Capture the cell that displays the provided text and extract its [X, Y] central coordinate. 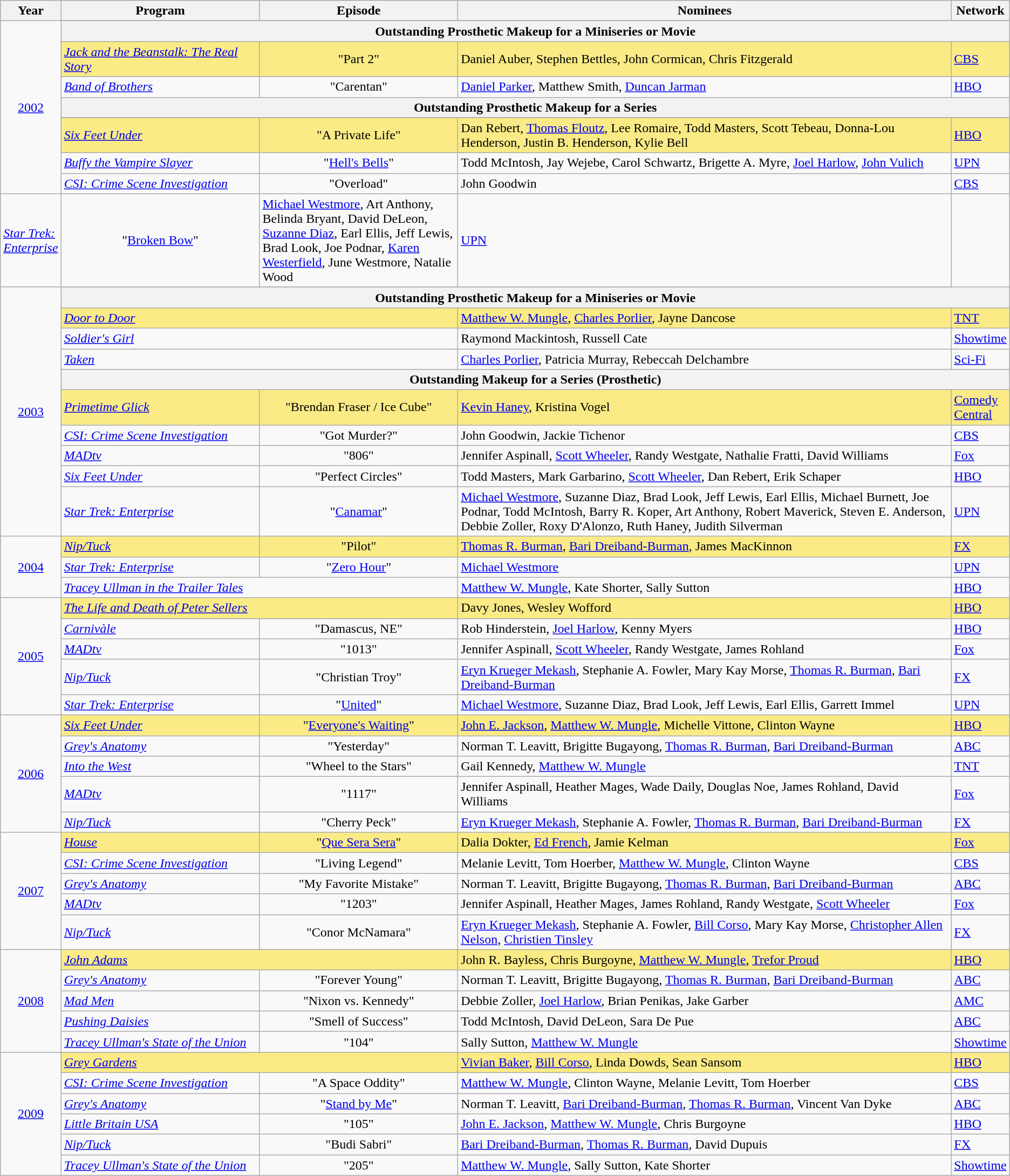
2007 [31, 891]
Dan Rebert, Thomas Floutz, Lee Romaire, Todd Masters, Scott Tebeau, Donna-Lou Henderson, Justin B. Henderson, Kylie Bell [705, 135]
"Que Sera Sera" [359, 843]
"Pilot" [359, 546]
John E. Jackson, Matthew W. Mungle, Michelle Vittone, Clinton Wayne [705, 725]
"Nixon vs. Kennedy" [359, 1001]
Bari Dreiband-Burman, Thomas R. Burman, David Dupuis [705, 1145]
"Yesterday" [359, 746]
"Brendan Fraser / Ice Cube" [359, 408]
Thomas R. Burman, Bari Dreiband-Burman, James MacKinnon [705, 546]
Todd McIntosh, Jay Wejebe, Carol Schwartz, Brigette A. Myre, Joel Harlow, John Vulich [705, 163]
"Carentan" [359, 87]
AMC [980, 1001]
Jennifer Aspinall, Scott Wheeler, Randy Westgate, Nathalie Fratti, David Williams [705, 456]
John R. Bayless, Chris Burgoyne, Matthew W. Mungle, Trefor Proud [705, 960]
Daniel Parker, Matthew Smith, Duncan Jarman [705, 87]
House [160, 843]
Comedy Central [980, 408]
Matthew W. Mungle, Kate Shorter, Sally Sutton [705, 587]
"Christian Troy" [359, 676]
"Part 2" [359, 59]
Daniel Auber, Stephen Bettles, John Cormican, Chris Fitzgerald [705, 59]
Jennifer Aspinall, Heather Mages, Wade Daily, Douglas Noe, James Rohland, David Williams [705, 794]
Tracey Ullman in the Trailer Tales [260, 587]
John Goodwin, Jackie Tichenor [705, 435]
2002 [31, 107]
"Perfect Circles" [359, 476]
"Hell's Bells" [359, 163]
Taken [260, 359]
Jennifer Aspinall, Heather Mages, James Rohland, Randy Westgate, Scott Wheeler [705, 904]
"Stand by Me" [359, 1103]
Pushing Daisies [160, 1021]
"A Space Oddity" [359, 1083]
John Adams [260, 960]
The Life and Death of Peter Sellers [260, 608]
"Forever Young" [359, 980]
Band of Brothers [160, 87]
Michael Westmore, Suzanne Diaz, Brad Look, Jeff Lewis, Earl Ellis, Garrett Immel [705, 705]
Year [31, 11]
"Smell of Success" [359, 1021]
Norman T. Leavitt, Bari Dreiband-Burman, Thomas R. Burman, Vincent Van Dyke [705, 1103]
Eryn Krueger Mekash, Stephanie A. Fowler, Mary Kay Morse, Thomas R. Burman, Bari Dreiband-Burman [705, 676]
"Conor McNamara" [359, 932]
Raymond Mackintosh, Russell Cate [705, 338]
"1013" [359, 649]
Gail Kennedy, Matthew W. Mungle [705, 767]
Matthew W. Mungle, Sally Sutton, Kate Shorter [705, 1165]
"Living Legend" [359, 863]
"205" [359, 1165]
"Wheel to the Stars" [359, 767]
Nominees [705, 11]
Outstanding Prosthetic Makeup for a Series [535, 107]
Network [980, 11]
"Canamar" [359, 511]
Kevin Haney, Kristina Vogel [705, 408]
Dalia Dokter, Ed French, Jamie Kelman [705, 843]
"Everyone's Waiting" [359, 725]
Todd Masters, Mark Garbarino, Scott Wheeler, Dan Rebert, Erik Schaper [705, 476]
"Overload" [359, 183]
"My Favorite Mistake" [359, 884]
"Zero Hour" [359, 567]
"104" [359, 1042]
Davy Jones, Wesley Wofford [705, 608]
Little Britain USA [160, 1124]
2004 [31, 567]
Todd McIntosh, David DeLeon, Sara De Pue [705, 1021]
Melanie Levitt, Tom Hoerber, Matthew W. Mungle, Clinton Wayne [705, 863]
Outstanding Makeup for a Series (Prosthetic) [535, 380]
Matthew W. Mungle, Clinton Wayne, Melanie Levitt, Tom Hoerber [705, 1083]
Program [160, 11]
Jennifer Aspinall, Scott Wheeler, Randy Westgate, James Rohland [705, 649]
Into the West [160, 767]
2008 [31, 1001]
Debbie Zoller, Joel Harlow, Brian Penikas, Jake Garber [705, 1001]
Jack and the Beanstalk: The Real Story [160, 59]
"Broken Bow" [160, 241]
"Damascus, NE" [359, 628]
Eryn Krueger Mekash, Stephanie A. Fowler, Bill Corso, Mary Kay Morse, Christopher Allen Nelson, Christien Tinsley [705, 932]
Soldier's Girl [260, 338]
John Goodwin [705, 183]
Carnivàle [160, 628]
"1117" [359, 794]
Mad Men [160, 1001]
"Got Murder?" [359, 435]
2009 [31, 1113]
"1203" [359, 904]
Charles Porlier, Patricia Murray, Rebeccah Delchambre [705, 359]
John E. Jackson, Matthew W. Mungle, Chris Burgoyne [705, 1124]
Sci-Fi [980, 359]
Eryn Krueger Mekash, Stephanie A. Fowler, Thomas R. Burman, Bari Dreiband-Burman [705, 822]
"United" [359, 705]
2003 [31, 412]
Matthew W. Mungle, Charles Porlier, Jayne Dancose [705, 318]
Rob Hinderstein, Joel Harlow, Kenny Myers [705, 628]
Primetime Glick [160, 408]
"Cherry Peck" [359, 822]
Michael Westmore [705, 567]
Grey Gardens [260, 1062]
2005 [31, 656]
"Budi Sabri" [359, 1145]
Door to Door [260, 318]
2006 [31, 774]
Episode [359, 11]
"105" [359, 1124]
Sally Sutton, Matthew W. Mungle [705, 1042]
"806" [359, 456]
"A Private Life" [359, 135]
Vivian Baker, Bill Corso, Linda Dowds, Sean Sansom [705, 1062]
Buffy the Vampire Slayer [160, 163]
